Identify which cell holds the provided text, then report its [X, Y] central coordinate. 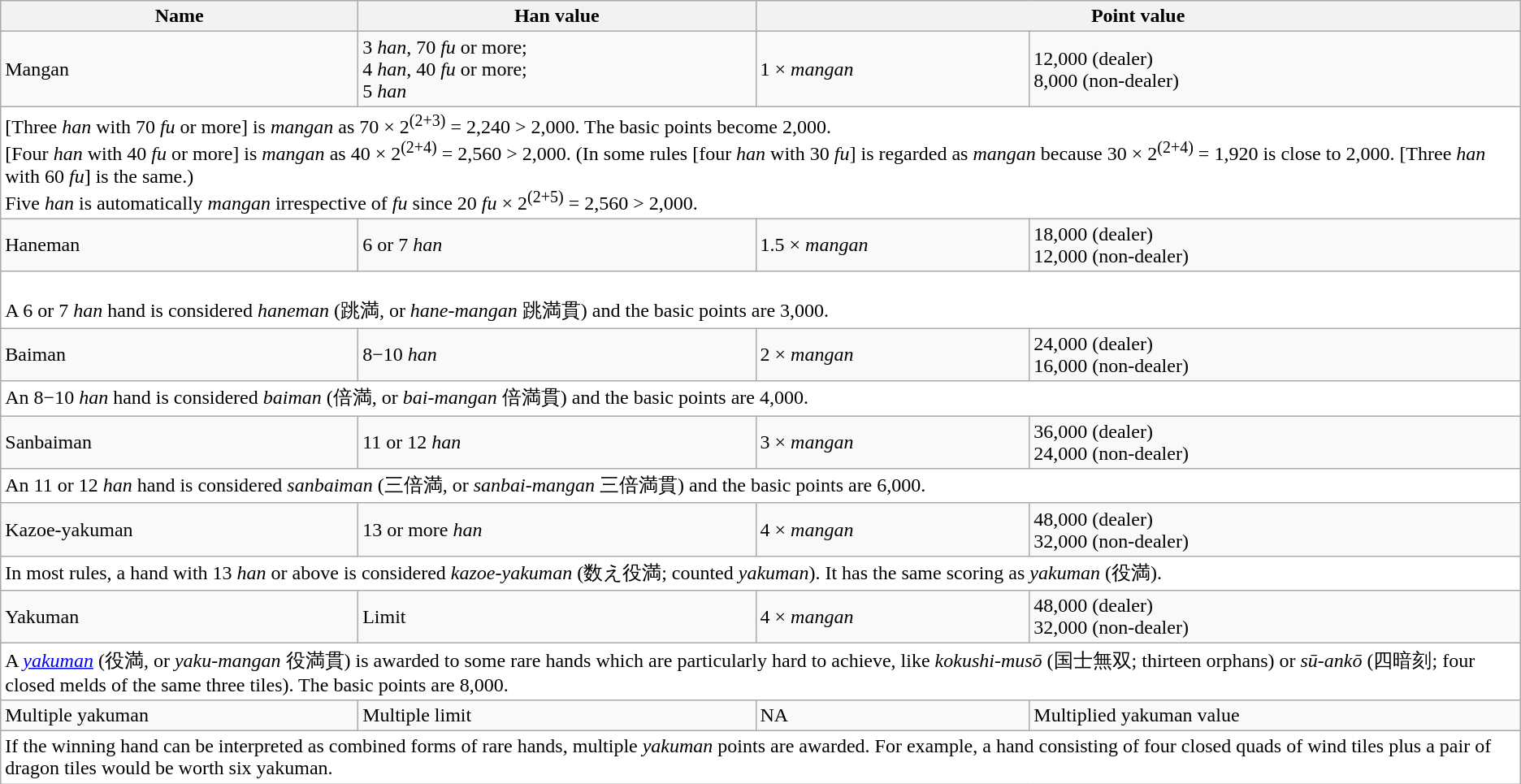
NA [892, 716]
Multiple limit [557, 716]
1.5 × mangan [892, 245]
2 × mangan [892, 354]
Yakuman [180, 617]
1 × mangan [892, 69]
18,000 (dealer)12,000 (non-dealer) [1275, 245]
36,000 (dealer)24,000 (non-dealer) [1275, 442]
Baiman [180, 354]
13 or more han [557, 530]
12,000 (dealer)8,000 (non-dealer) [1275, 69]
Sanbaiman [180, 442]
An 8−10 han hand is considered baiman (倍満, or bai-mangan 倍満貫) and the basic points are 4,000. [760, 398]
Kazoe-yakuman [180, 530]
Haneman [180, 245]
A 6 or 7 han hand is considered haneman (跳満, or hane-mangan 跳満貫) and the basic points are 3,000. [760, 300]
Multiplied yakuman value [1275, 716]
An 11 or 12 han hand is considered sanbaiman (三倍満, or sanbai-mangan 三倍満貫) and the basic points are 6,000. [760, 486]
11 or 12 han [557, 442]
Point value [1137, 16]
3 han, 70 fu or more; 4 han, 40 fu or more; 5 han [557, 69]
Mangan [180, 69]
8−10 han [557, 354]
Limit [557, 617]
Name [180, 16]
Han value [557, 16]
3 × mangan [892, 442]
Multiple yakuman [180, 716]
24,000 (dealer)16,000 (non-dealer) [1275, 354]
6 or 7 han [557, 245]
In most rules, a hand with 13 han or above is considered kazoe-yakuman (数え役満; counted yakuman). It has the same scoring as yakuman (役満). [760, 574]
